Locate the cell with the specified text and output its [X, Y] center coordinate. 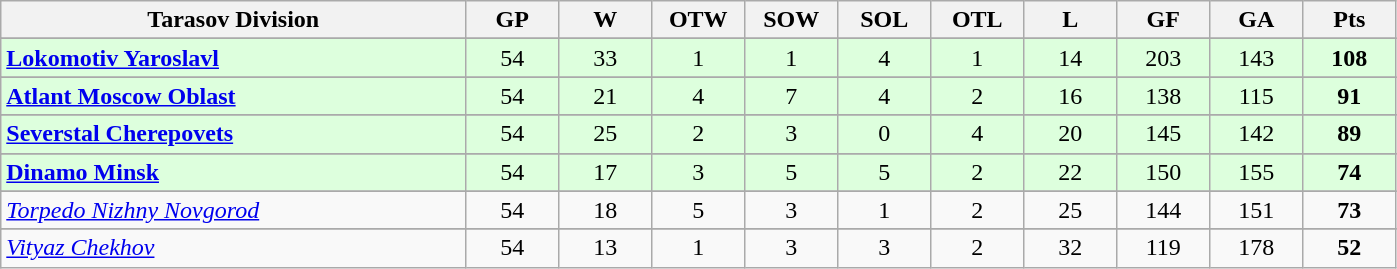
142 [1256, 134]
150 [1164, 172]
203 [1164, 58]
Dinamo Minsk [234, 172]
115 [1256, 96]
GP [512, 20]
145 [1164, 134]
14 [1070, 58]
7 [792, 96]
L [1070, 20]
GA [1256, 20]
SOW [792, 20]
52 [1350, 248]
74 [1350, 172]
119 [1164, 248]
Atlant Moscow Oblast [234, 96]
20 [1070, 134]
91 [1350, 96]
Severstal Cherepovets [234, 134]
108 [1350, 58]
151 [1256, 210]
33 [606, 58]
OTL [978, 20]
13 [606, 248]
32 [1070, 248]
178 [1256, 248]
17 [606, 172]
Pts [1350, 20]
0 [884, 134]
143 [1256, 58]
Tarasov Division [234, 20]
155 [1256, 172]
73 [1350, 210]
Vityaz Chekhov [234, 248]
21 [606, 96]
18 [606, 210]
138 [1164, 96]
OTW [698, 20]
144 [1164, 210]
GF [1164, 20]
Lokomotiv Yaroslavl [234, 58]
SOL [884, 20]
16 [1070, 96]
W [606, 20]
Torpedo Nizhny Novgorod [234, 210]
89 [1350, 134]
22 [1070, 172]
